Pinpoint the cell where the given text exists, returning its (X, Y) midpoint coordinate. 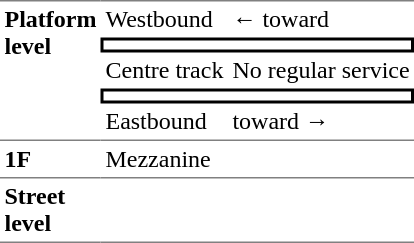
toward → (321, 122)
Street level (50, 210)
Westbound (164, 19)
No regular service (321, 70)
Centre track (164, 70)
1F (50, 159)
← toward (321, 19)
Mezzanine (258, 159)
Eastbound (164, 122)
Platform level (50, 70)
